Scan for the cell matching the given text and deliver its [X, Y] coordinate at center. 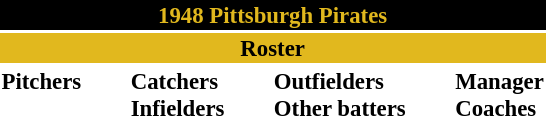
1948 Pittsburgh Pirates [272, 15]
Roster [272, 48]
